Output the [x, y] coordinate of the center of the cell containing the given text.  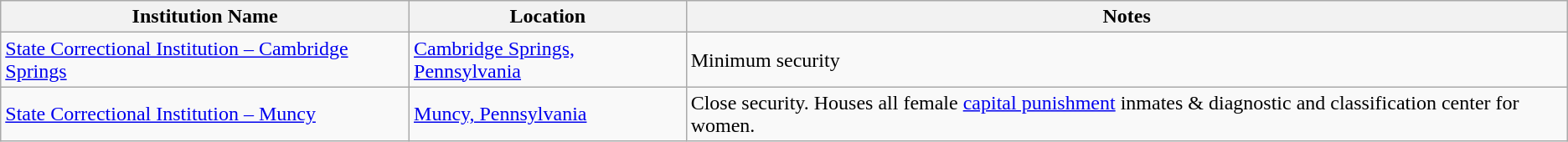
Location [548, 17]
Close security. Houses all female capital punishment inmates & diagnostic and classification center for women. [1127, 114]
Minimum security [1127, 60]
Notes [1127, 17]
State Correctional Institution – Muncy [205, 114]
Muncy, Pennsylvania [548, 114]
Cambridge Springs, Pennsylvania [548, 60]
Institution Name [205, 17]
State Correctional Institution – Cambridge Springs [205, 60]
